Capture the cell that displays the provided text and extract its [x, y] central coordinate. 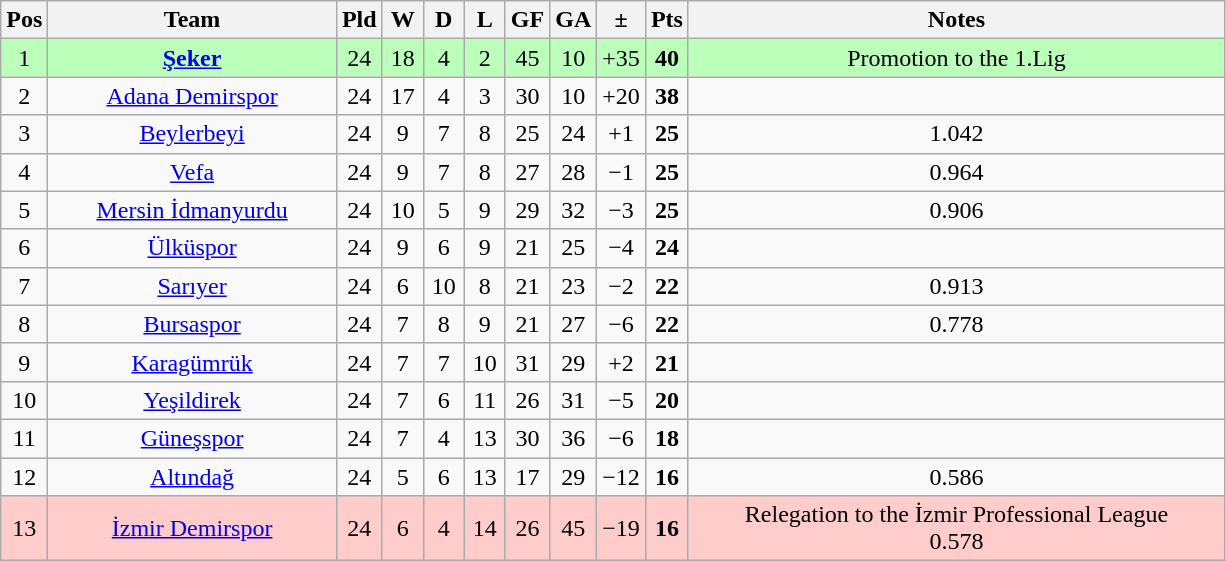
20 [666, 400]
−1 [622, 172]
14 [484, 528]
+20 [622, 96]
Team [192, 20]
32 [574, 210]
−4 [622, 248]
1 [24, 58]
İzmir Demirspor [192, 528]
−5 [622, 400]
0.586 [956, 477]
0.906 [956, 210]
+35 [622, 58]
± [622, 20]
GA [574, 20]
−3 [622, 210]
0.913 [956, 286]
36 [574, 438]
GF [527, 20]
0.778 [956, 324]
+1 [622, 134]
−2 [622, 286]
Ülküspor [192, 248]
D [444, 20]
23 [574, 286]
0.964 [956, 172]
Yeşildirek [192, 400]
12 [24, 477]
Pos [24, 20]
Relegation to the İzmir Professional League0.578 [956, 528]
−19 [622, 528]
Şeker [192, 58]
Bursaspor [192, 324]
+2 [622, 362]
Altındağ [192, 477]
Sarıyer [192, 286]
Promotion to the 1.Lig [956, 58]
Pld [359, 20]
38 [666, 96]
Notes [956, 20]
Güneşspor [192, 438]
28 [574, 172]
L [484, 20]
1.042 [956, 134]
Karagümrük [192, 362]
−12 [622, 477]
40 [666, 58]
Pts [666, 20]
Vefa [192, 172]
Beylerbeyi [192, 134]
Adana Demirspor [192, 96]
Mersin İdmanyurdu [192, 210]
W [402, 20]
